Scan for the cell matching the given text and deliver its [X, Y] coordinate at center. 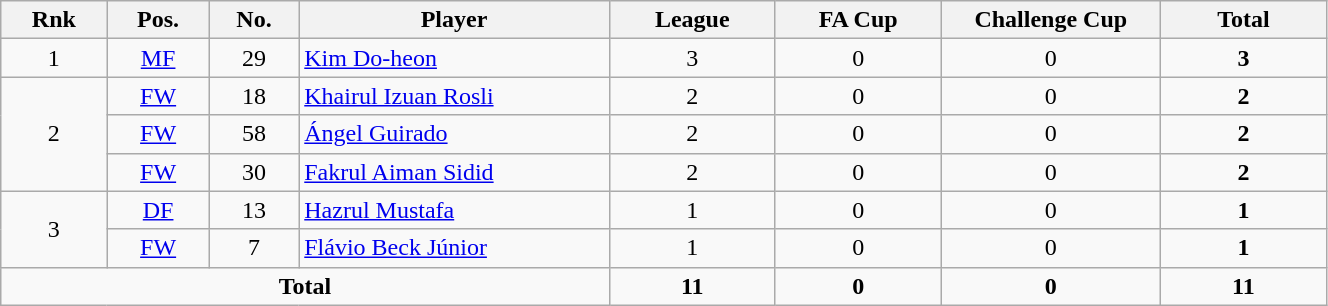
7 [254, 248]
Hazrul Mustafa [454, 210]
Rnk [54, 20]
Ángel Guirado [454, 134]
Player [454, 20]
Khairul Izuan Rosli [454, 96]
Challenge Cup [1050, 20]
League [692, 20]
DF [158, 210]
58 [254, 134]
MF [158, 58]
No. [254, 20]
Fakrul Aiman Sidid [454, 172]
Pos. [158, 20]
18 [254, 96]
Kim Do-heon [454, 58]
FA Cup [858, 20]
29 [254, 58]
13 [254, 210]
30 [254, 172]
Flávio Beck Júnior [454, 248]
